For the text-containing cell, return its midpoint in [x, y] coordinate format. 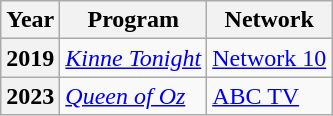
Program [134, 20]
Year [30, 20]
Queen of Oz [134, 96]
Network [270, 20]
Kinne Tonight [134, 58]
ABC TV [270, 96]
2023 [30, 96]
Network 10 [270, 58]
2019 [30, 58]
